From the cell containing the given text, extract its center point as [X, Y] coordinate. 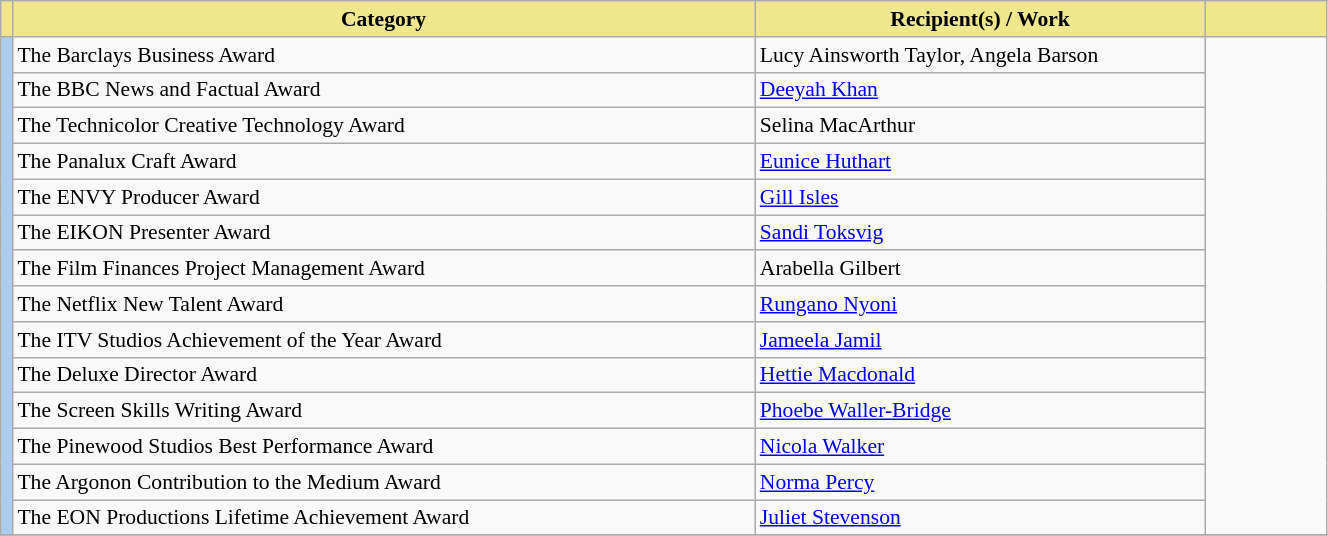
The Pinewood Studios Best Performance Award [383, 447]
The Deluxe Director Award [383, 375]
The Panalux Craft Award [383, 162]
Phoebe Waller-Bridge [980, 411]
The Film Finances Project Management Award [383, 269]
The Screen Skills Writing Award [383, 411]
Category [383, 19]
The EON Productions Lifetime Achievement Award [383, 518]
The ITV Studios Achievement of the Year Award [383, 340]
The Argonon Contribution to the Medium Award [383, 482]
The Netflix New Talent Award [383, 304]
Selina MacArthur [980, 126]
The Barclays Business Award [383, 55]
Norma Percy [980, 482]
Lucy Ainsworth Taylor, Angela Barson [980, 55]
Juliet Stevenson [980, 518]
Recipient(s) / Work [980, 19]
The BBC News and Factual Award [383, 90]
Eunice Huthart [980, 162]
The EIKON Presenter Award [383, 233]
Rungano Nyoni [980, 304]
The Technicolor Creative Technology Award [383, 126]
Deeyah Khan [980, 90]
Jameela Jamil [980, 340]
Gill Isles [980, 197]
The ENVY Producer Award [383, 197]
Hettie Macdonald [980, 375]
Nicola Walker [980, 447]
Sandi Toksvig [980, 233]
Arabella Gilbert [980, 269]
